Find where the given text appears and provide that cell's center as [x, y] coordinate. 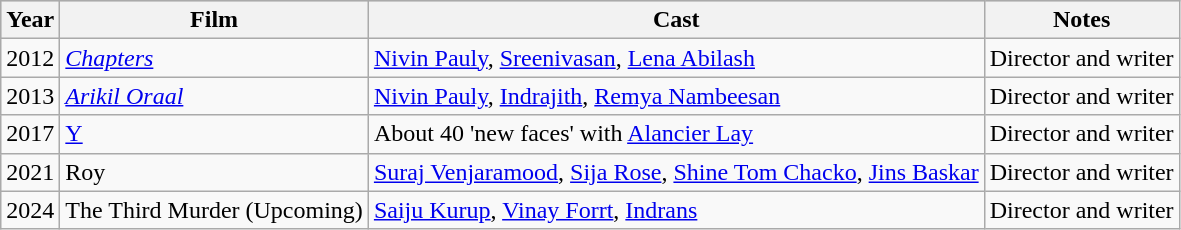
Y [214, 134]
Roy [214, 172]
2024 [30, 210]
Cast [676, 20]
2021 [30, 172]
Nivin Pauly, Sreenivasan, Lena Abilash [676, 58]
Nivin Pauly, Indrajith, Remya Nambeesan [676, 96]
2017 [30, 134]
Film [214, 20]
2012 [30, 58]
Saiju Kurup, Vinay Forrt, Indrans [676, 210]
Chapters [214, 58]
Arikil Oraal [214, 96]
About 40 'new faces' with Alancier Lay [676, 134]
The Third Murder (Upcoming) [214, 210]
Year [30, 20]
Notes [1082, 20]
2013 [30, 96]
Suraj Venjaramood, Sija Rose, Shine Tom Chacko, Jins Baskar [676, 172]
